Capture the cell that displays the provided text and extract its [X, Y] central coordinate. 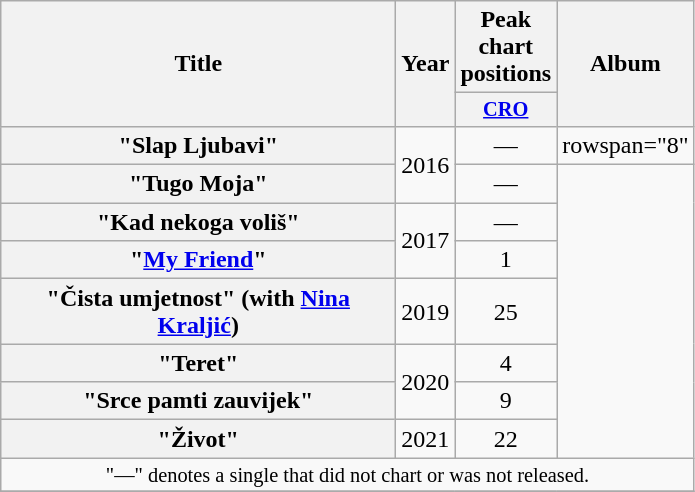
"Srce pamti zauvijek" [198, 401]
Year [426, 64]
Album [626, 64]
4 [506, 363]
"Slap Ljubavi" [198, 145]
"Tugo Moja" [198, 184]
2019 [426, 312]
rowspan="8" [626, 145]
"Život" [198, 439]
9 [506, 401]
25 [506, 312]
2017 [426, 241]
22 [506, 439]
Title [198, 64]
1 [506, 260]
Peak chart positions [506, 47]
2020 [426, 382]
"—" denotes a single that did not chart or was not released. [348, 475]
"My Friend" [198, 260]
"Kad nekoga voliš" [198, 222]
"Čista umjetnost" (with Nina Kraljić) [198, 312]
"Teret" [198, 363]
2016 [426, 164]
2021 [426, 439]
CRO [506, 110]
